Extract the [x, y] coordinate from the center of the cell holding the provided text.  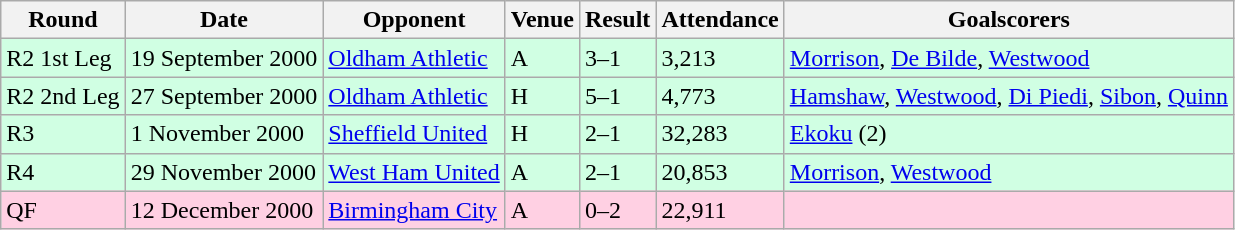
Attendance [720, 20]
Morrison, De Bilde, Westwood [1008, 58]
West Ham United [414, 172]
0–2 [617, 210]
Result [617, 20]
Morrison, Westwood [1008, 172]
QF [63, 210]
27 September 2000 [224, 96]
Date [224, 20]
5–1 [617, 96]
29 November 2000 [224, 172]
32,283 [720, 134]
Goalscorers [1008, 20]
R2 1st Leg [63, 58]
Birmingham City [414, 210]
3–1 [617, 58]
Ekoku (2) [1008, 134]
20,853 [720, 172]
19 September 2000 [224, 58]
Hamshaw, Westwood, Di Piedi, Sibon, Quinn [1008, 96]
3,213 [720, 58]
Round [63, 20]
Venue [542, 20]
4,773 [720, 96]
R3 [63, 134]
22,911 [720, 210]
1 November 2000 [224, 134]
R2 2nd Leg [63, 96]
R4 [63, 172]
Opponent [414, 20]
12 December 2000 [224, 210]
Sheffield United [414, 134]
